Determine the [x, y] coordinate at the center of the cell enclosing the given text.  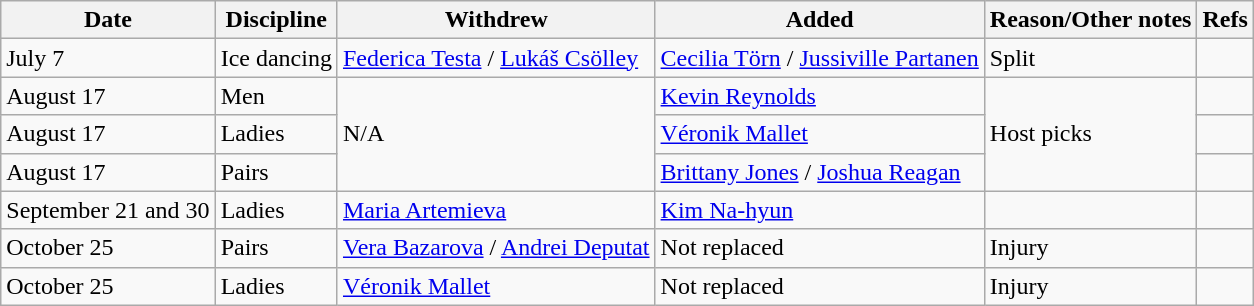
Kevin Reynolds [820, 96]
Host picks [1090, 134]
Added [820, 20]
Cecilia Törn / Jussiville Partanen [820, 58]
Withdrew [496, 20]
July 7 [108, 58]
Maria Artemieva [496, 210]
Date [108, 20]
September 21 and 30 [108, 210]
Reason/Other notes [1090, 20]
Brittany Jones / Joshua Reagan [820, 172]
N/A [496, 134]
Vera Bazarova / Andrei Deputat [496, 248]
Discipline [276, 20]
Split [1090, 58]
Federica Testa / Lukáš Csölley [496, 58]
Kim Na-hyun [820, 210]
Men [276, 96]
Ice dancing [276, 58]
Refs [1225, 20]
